Locate the cell with the specified text and output its (X, Y) center coordinate. 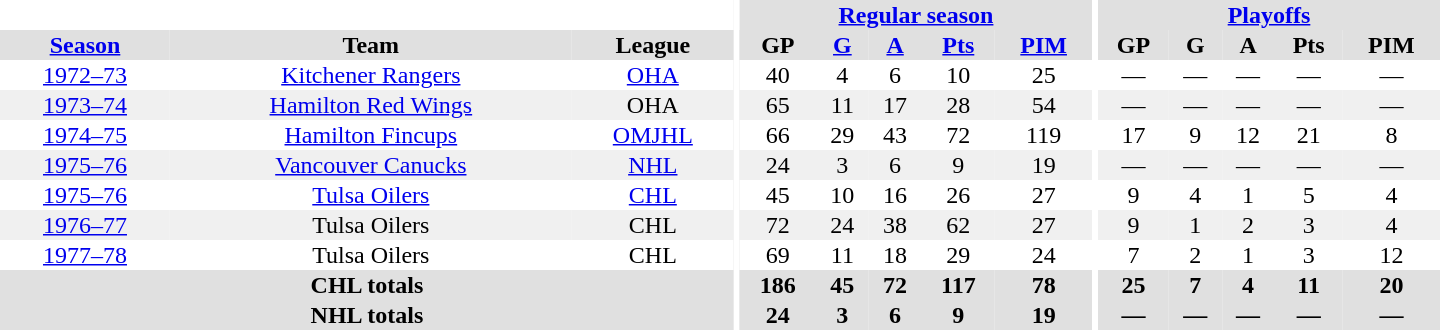
8 (1392, 135)
119 (1044, 135)
69 (778, 255)
65 (778, 105)
NHL totals (367, 315)
43 (896, 135)
38 (896, 225)
1974–75 (85, 135)
117 (958, 285)
Vancouver Canucks (371, 165)
League (653, 45)
1976–77 (85, 225)
78 (1044, 285)
NHL (653, 165)
20 (1392, 285)
54 (1044, 105)
26 (958, 195)
186 (778, 285)
1972–73 (85, 75)
Hamilton Fincups (371, 135)
40 (778, 75)
Season (85, 45)
Team (371, 45)
5 (1309, 195)
CHL totals (367, 285)
Hamilton Red Wings (371, 105)
OMJHL (653, 135)
1973–74 (85, 105)
Playoffs (1269, 15)
18 (896, 255)
Regular season (916, 15)
21 (1309, 135)
16 (896, 195)
62 (958, 225)
66 (778, 135)
Kitchener Rangers (371, 75)
28 (958, 105)
1977–78 (85, 255)
